From the cell containing the given text, extract its center point as [X, Y] coordinate. 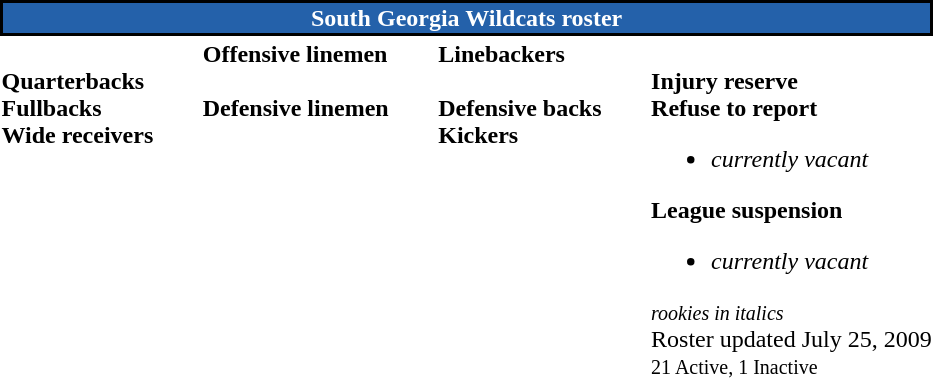
South Georgia Wildcats roster [466, 18]
